Extract the (x, y) coordinate from the center of the cell holding the provided text.  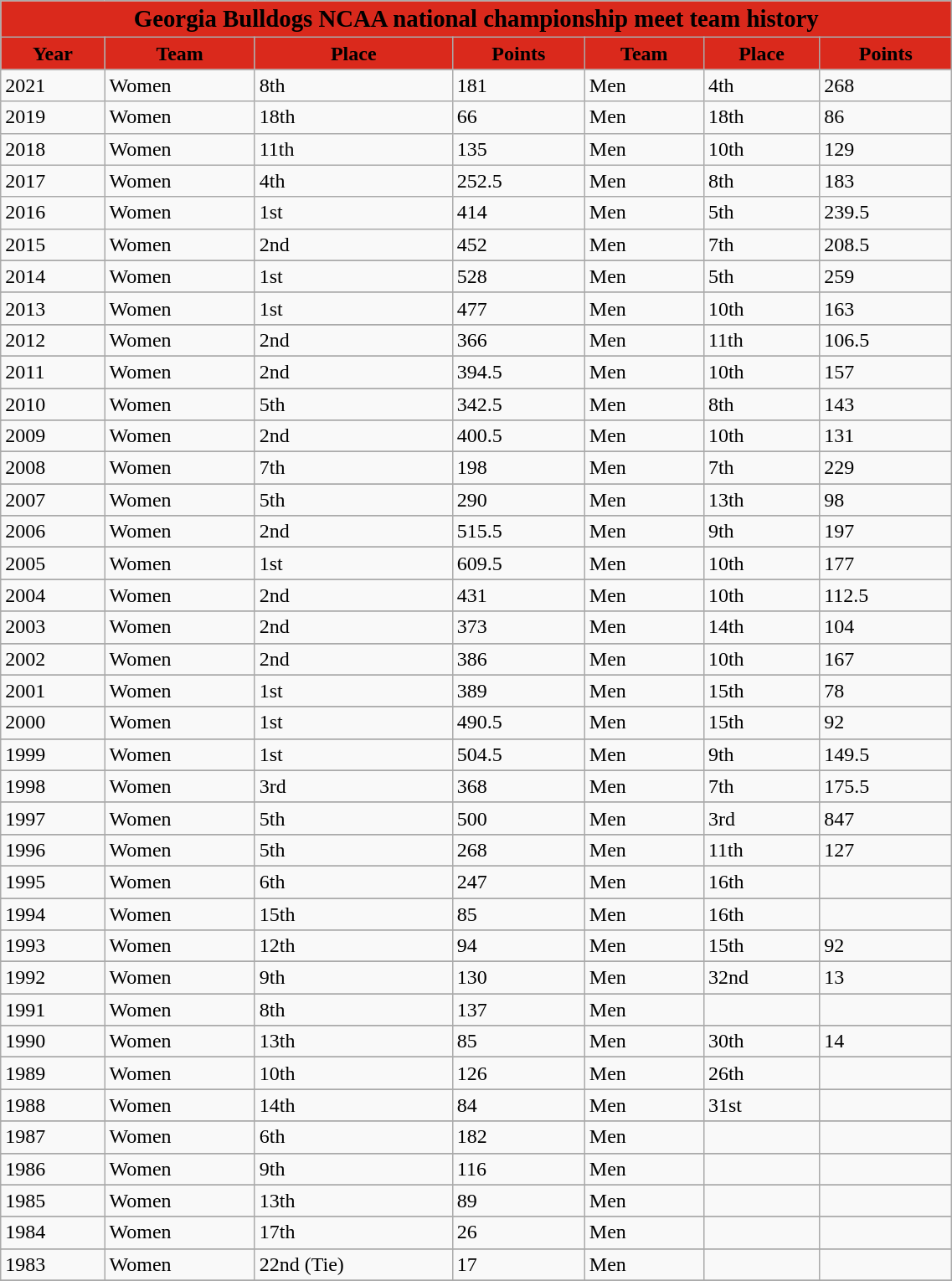
129 (886, 149)
84 (518, 1105)
78 (886, 691)
86 (886, 117)
431 (518, 595)
2003 (53, 627)
2013 (53, 308)
163 (886, 308)
149.5 (886, 754)
2015 (53, 244)
182 (518, 1137)
2000 (53, 723)
2016 (53, 213)
1983 (53, 1264)
2010 (53, 404)
30th (761, 1042)
366 (518, 340)
116 (518, 1169)
197 (886, 532)
Georgia Bulldogs NCAA national championship meet team history (476, 19)
127 (886, 850)
1990 (53, 1042)
32nd (761, 978)
290 (518, 500)
22nd (Tie) (353, 1264)
1984 (53, 1232)
373 (518, 627)
1998 (53, 786)
1991 (53, 1010)
106.5 (886, 340)
342.5 (518, 404)
252.5 (518, 181)
394.5 (518, 372)
208.5 (886, 244)
368 (518, 786)
2011 (53, 372)
2017 (53, 181)
89 (518, 1201)
2006 (53, 532)
477 (518, 308)
1999 (53, 754)
157 (886, 372)
183 (886, 181)
1994 (53, 913)
452 (518, 244)
26 (518, 1232)
131 (886, 436)
1986 (53, 1169)
504.5 (518, 754)
98 (886, 500)
1985 (53, 1201)
2005 (53, 563)
Year (53, 54)
177 (886, 563)
1997 (53, 818)
1992 (53, 978)
515.5 (518, 532)
2009 (53, 436)
400.5 (518, 436)
386 (518, 659)
31st (761, 1105)
130 (518, 978)
2014 (53, 276)
847 (886, 818)
13 (886, 978)
389 (518, 691)
17th (353, 1232)
143 (886, 404)
17 (518, 1264)
1996 (53, 850)
239.5 (886, 213)
94 (518, 946)
1993 (53, 946)
2012 (53, 340)
2008 (53, 468)
1987 (53, 1137)
2001 (53, 691)
2004 (53, 595)
259 (886, 276)
2021 (53, 85)
229 (886, 468)
609.5 (518, 563)
1989 (53, 1073)
2007 (53, 500)
175.5 (886, 786)
414 (518, 213)
126 (518, 1073)
104 (886, 627)
135 (518, 149)
500 (518, 818)
112.5 (886, 595)
66 (518, 117)
490.5 (518, 723)
528 (518, 276)
2019 (53, 117)
247 (518, 882)
26th (761, 1073)
12th (353, 946)
2018 (53, 149)
2002 (53, 659)
1988 (53, 1105)
181 (518, 85)
198 (518, 468)
167 (886, 659)
1995 (53, 882)
14 (886, 1042)
137 (518, 1010)
